Locate the cell with the specified text and output its (X, Y) center coordinate. 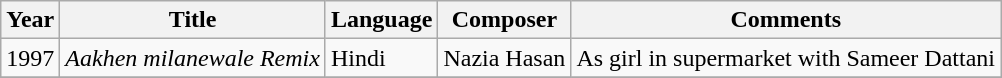
Aakhen milanewale Remix (193, 58)
Nazia Hasan (504, 58)
As girl in supermarket with Sameer Dattani (786, 58)
Comments (786, 20)
Hindi (381, 58)
1997 (30, 58)
Year (30, 20)
Language (381, 20)
Title (193, 20)
Composer (504, 20)
